Identify which cell holds the provided text, then report its (x, y) central coordinate. 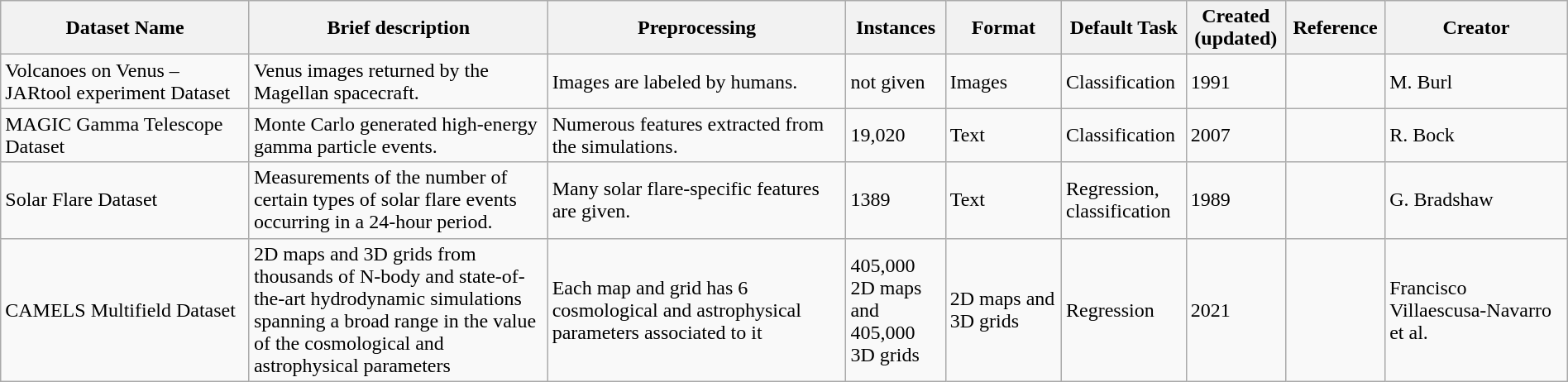
1991 (1236, 81)
M. Burl (1477, 81)
Regression, classification (1123, 200)
Solar Flare Dataset (126, 200)
2021 (1236, 309)
Venus images returned by the Magellan spacecraft. (399, 81)
Volcanoes on Venus – JARtool experiment Dataset (126, 81)
CAMELS Multifield Dataset (126, 309)
Created (updated) (1236, 28)
G. Bradshaw (1477, 200)
Images (1003, 81)
Dataset Name (126, 28)
Brief description (399, 28)
2D maps and 3D grids (1003, 309)
Each map and grid has 6 cosmological and astrophysical parameters associated to it (696, 309)
Preprocessing (696, 28)
Format (1003, 28)
2007 (1236, 136)
MAGIC Gamma Telescope Dataset (126, 136)
Many solar flare-specific features are given. (696, 200)
Measurements of the number of certain types of solar flare events occurring in a 24-hour period. (399, 200)
Monte Carlo generated high-energy gamma particle events. (399, 136)
1989 (1236, 200)
R. Bock (1477, 136)
Francisco Villaescusa-Navarro et al. (1477, 309)
Instances (896, 28)
Creator (1477, 28)
1389 (896, 200)
Default Task (1123, 28)
19,020 (896, 136)
Reference (1335, 28)
Regression (1123, 309)
405,000 2D maps and 405,000 3D grids (896, 309)
not given (896, 81)
Numerous features extracted from the simulations. (696, 136)
Images are labeled by humans. (696, 81)
